Search for the cell housing the specified text and yield its [x, y] center coordinate. 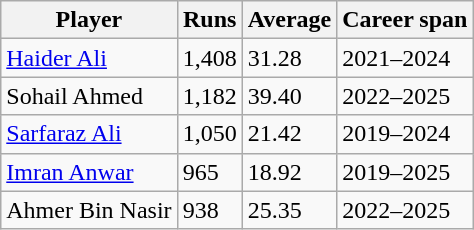
Runs [210, 20]
Sohail Ahmed [89, 96]
Sarfaraz Ali [89, 134]
Imran Anwar [89, 172]
25.35 [290, 210]
2021–2024 [405, 58]
21.42 [290, 134]
2019–2024 [405, 134]
18.92 [290, 172]
Career span [405, 20]
Average [290, 20]
1,408 [210, 58]
1,050 [210, 134]
Ahmer Bin Nasir [89, 210]
39.40 [290, 96]
1,182 [210, 96]
965 [210, 172]
2019–2025 [405, 172]
Player [89, 20]
Haider Ali [89, 58]
938 [210, 210]
31.28 [290, 58]
